Output the (X, Y) coordinate of the center of the cell containing the given text.  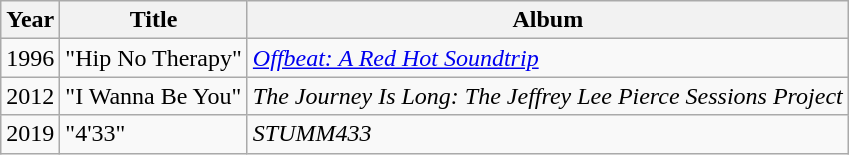
Album (548, 20)
Year (30, 20)
"I Wanna Be You" (154, 96)
1996 (30, 58)
STUMM433 (548, 134)
Title (154, 20)
The Journey Is Long: The Jeffrey Lee Pierce Sessions Project (548, 96)
2012 (30, 96)
"4'33" (154, 134)
"Hip No Therapy" (154, 58)
2019 (30, 134)
Offbeat: A Red Hot Soundtrip (548, 58)
